Identify which cell holds the provided text, then report its [X, Y] central coordinate. 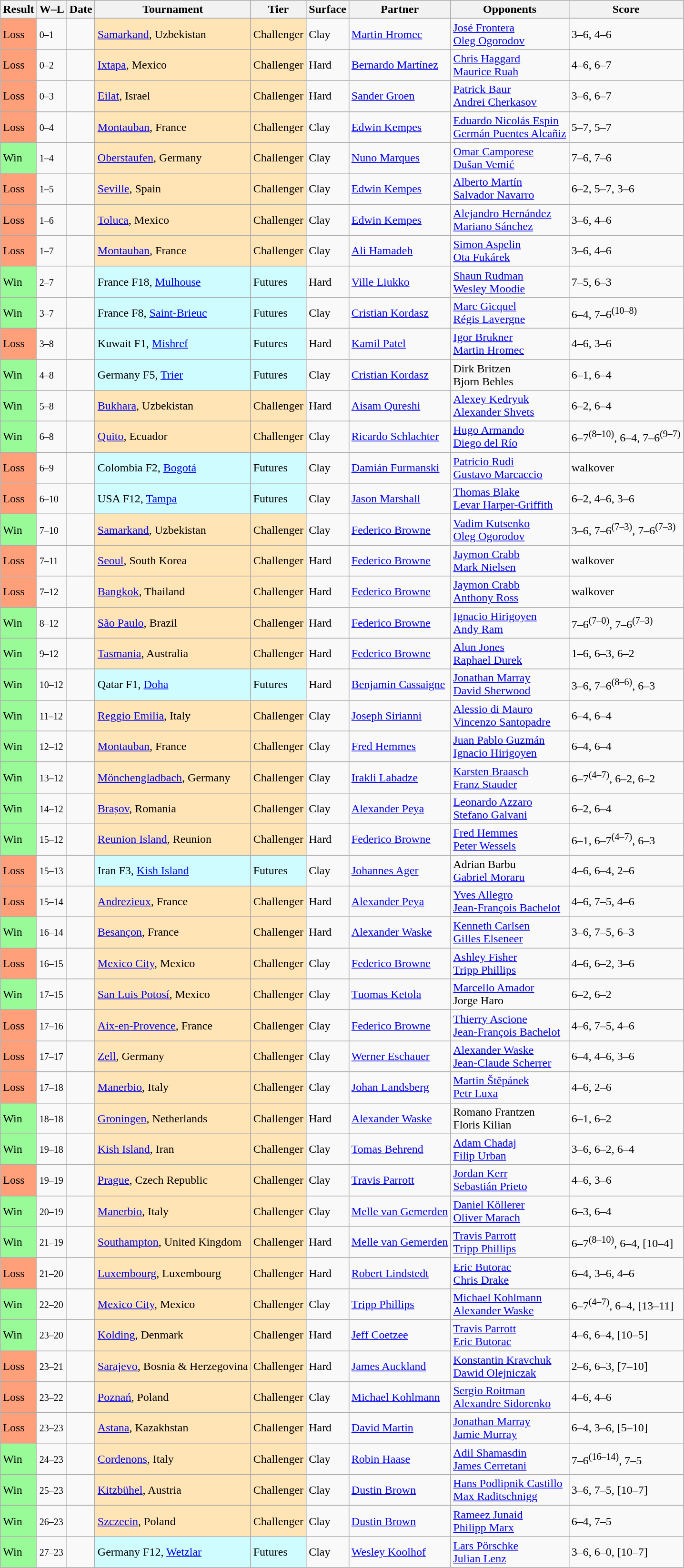
0–1 [51, 34]
Partner [400, 10]
Bangkok, Thailand [172, 591]
Quito, Ecuador [172, 437]
Kuwait F1, Mishref [172, 344]
Tuomas Ketola [400, 994]
3–6, 6–0, [10–7] [626, 1552]
6–1, 6–7(4–7), 6–3 [626, 839]
4–6, 6–7 [626, 65]
17–15 [51, 994]
4–8 [51, 374]
Alun Jones Raphael Durek [510, 653]
6–10 [51, 499]
22–20 [51, 1304]
1–6, 6–3, 6–2 [626, 653]
Martin Hromec [400, 34]
James Auckland [400, 1366]
11–12 [51, 715]
Thierry Ascione Jean-François Bachelot [510, 1026]
3–6, 7–5, [10–7] [626, 1490]
Joseph Sirianni [400, 715]
Adam Chadaj Filip Urban [510, 1149]
Fred Hemmes Peter Wessels [510, 839]
4–6, 6–4, [10–5] [626, 1335]
Sander Groen [400, 96]
5–7, 5–7 [626, 127]
W–L [51, 10]
6–7(8–10), 6–4, [10–4] [626, 1242]
Michael Kohlmann [400, 1397]
Jeff Coetzee [400, 1335]
Daniel Köllerer Oliver Marach [510, 1211]
14–12 [51, 809]
Germany F5, Trier [172, 374]
Aix-en-Provence, France [172, 1026]
Jaymon Crabb Anthony Ross [510, 591]
4–6, 6–4, 2–6 [626, 870]
São Paulo, Brazil [172, 623]
Travis Parrott [400, 1180]
Mönchengladbach, Germany [172, 777]
Chris Haggard Maurice Ruah [510, 65]
6–4, 3–6, 4–6 [626, 1273]
Shaun Rudman Wesley Moodie [510, 282]
Poznań, Poland [172, 1397]
Iran F3, Kish Island [172, 870]
Seoul, South Korea [172, 561]
Karsten Braasch Franz Stauder [510, 777]
0–4 [51, 127]
Seville, Spain [172, 189]
4–6, 4–6 [626, 1397]
Aisam Qureshi [400, 406]
Jaymon Crabb Mark Nielsen [510, 561]
Tripp Phillips [400, 1304]
Szczecin, Poland [172, 1521]
Alessio di Mauro Vincenzo Santopadre [510, 715]
6–2, 6–2 [626, 994]
Tournament [172, 10]
6–2, 4–6, 3–6 [626, 499]
Rameez Junaid Philipp Marx [510, 1521]
15–12 [51, 839]
Eduardo Nicolás Espin Germán Puentes Alcañiz [510, 127]
Hans Podlipnik Castillo Max Raditschnigg [510, 1490]
Date [81, 10]
Ashley Fisher Tripp Phillips [510, 964]
Jason Marshall [400, 499]
Sergio Roitman Alexandre Sidorenko [510, 1397]
21–19 [51, 1242]
Alexey Kedryuk Alexander Shvets [510, 406]
Jonathan Marray David Sherwood [510, 685]
Patrick Baur Andrei Cherkasov [510, 96]
Kitzbühel, Austria [172, 1490]
Oberstaufen, Germany [172, 158]
Andrezieux, France [172, 902]
Zell, Germany [172, 1056]
Besançon, France [172, 932]
17–18 [51, 1088]
7–6(16–14), 7–5 [626, 1459]
3–6, 6–7 [626, 96]
Robert Lindstedt [400, 1273]
Jonathan Marray Jamie Murray [510, 1428]
Damián Furmanski [400, 468]
0–2 [51, 65]
Southampton, United Kingdom [172, 1242]
10–12 [51, 685]
France F18, Mulhouse [172, 282]
3–6, 7–5, 6–3 [626, 932]
Jordan Kerr Sebastián Prieto [510, 1180]
17–16 [51, 1026]
Reggio Emilia, Italy [172, 715]
Bernardo Martínez [400, 65]
17–17 [51, 1056]
Opponents [510, 10]
6–2, 5–7, 3–6 [626, 189]
Travis Parrott Eric Butorac [510, 1335]
6–7(4–7), 6–4, [13–11] [626, 1304]
Alejandro Hernández Mariano Sánchez [510, 220]
1–6 [51, 220]
Hugo Armando Diego del Río [510, 437]
6–8 [51, 437]
3–6, 7–6(8–6), 6–3 [626, 685]
Ixtapa, Mexico [172, 65]
6–7(4–7), 6–2, 6–2 [626, 777]
7–12 [51, 591]
Surface [328, 10]
7–5, 6–3 [626, 282]
Benjamin Cassaigne [400, 685]
18–18 [51, 1118]
France F8, Saint-Brieuc [172, 312]
Robin Haase [400, 1459]
Result [19, 10]
6–4, 3–6, [5–10] [626, 1428]
23–21 [51, 1366]
San Luis Potosí, Mexico [172, 994]
David Martin [400, 1428]
Adrian Barbu Gabriel Moraru [510, 870]
23–20 [51, 1335]
3–6, 7–6(7–3), 7–6(7–3) [626, 529]
Germany F12, Wetzlar [172, 1552]
5–8 [51, 406]
Tier [278, 10]
16–15 [51, 964]
27–23 [51, 1552]
6–1, 6–2 [626, 1118]
Igor Brukner Martin Hromec [510, 344]
Ignacio Hirigoyen Andy Ram [510, 623]
Simon Aspelin Ota Fukárek [510, 250]
Score [626, 10]
6–7(8–10), 6–4, 7–6(9–7) [626, 437]
7–6, 7–6 [626, 158]
Johannes Ager [400, 870]
6–1, 6–4 [626, 374]
Vadim Kutsenko Oleg Ogorodov [510, 529]
3–7 [51, 312]
Dirk Britzen Bjorn Behles [510, 374]
25–23 [51, 1490]
1–5 [51, 189]
Reunion Island, Reunion [172, 839]
Fred Hemmes [400, 747]
Qatar F1, Doha [172, 685]
Marcello Amador Jorge Haro [510, 994]
24–23 [51, 1459]
Leonardo Azzaro Stefano Galvani [510, 809]
Michael Kohlmann Alexander Waske [510, 1304]
Kamil Patel [400, 344]
2–7 [51, 282]
7–6(7–0), 7–6(7–3) [626, 623]
Tomas Behrend [400, 1149]
Sarajevo, Bosnia & Herzegovina [172, 1366]
Tasmania, Australia [172, 653]
Irakli Labadze [400, 777]
Thomas Blake Levar Harper-Griffith [510, 499]
2–6, 6–3, [7–10] [626, 1366]
Adil Shamasdin James Cerretani [510, 1459]
7–10 [51, 529]
Bukhara, Uzbekistan [172, 406]
21–20 [51, 1273]
19–18 [51, 1149]
3–6, 6–2, 6–4 [626, 1149]
15–13 [51, 870]
Marc Gicquel Régis Lavergne [510, 312]
19–19 [51, 1180]
Omar Camporese Dušan Vemić [510, 158]
9–12 [51, 653]
20–19 [51, 1211]
Kolding, Denmark [172, 1335]
0–3 [51, 96]
Brașov, Romania [172, 809]
8–12 [51, 623]
Martin Štěpánek Petr Luxa [510, 1088]
Ali Hamadeh [400, 250]
Eilat, Israel [172, 96]
Patricio Rudi Gustavo Marcaccio [510, 468]
Romano Frantzen Floris Kilian [510, 1118]
4–6, 6–2, 3–6 [626, 964]
Nuno Marques [400, 158]
Luxembourg, Luxembourg [172, 1273]
6–4, 7–6(10–8) [626, 312]
6–4, 4–6, 3–6 [626, 1056]
Cordenons, Italy [172, 1459]
6–4, 7–5 [626, 1521]
13–12 [51, 777]
23–23 [51, 1428]
6–9 [51, 468]
1–4 [51, 158]
Prague, Czech Republic [172, 1180]
Konstantin Kravchuk Dawid Olejniczak [510, 1366]
3–8 [51, 344]
Yves Allegro Jean-François Bachelot [510, 902]
Eric Butorac Chris Drake [510, 1273]
6–3, 6–4 [626, 1211]
Werner Eschauer [400, 1056]
USA F12, Tampa [172, 499]
Alexander Waske Jean-Claude Scherrer [510, 1056]
7–11 [51, 561]
Ricardo Schlachter [400, 437]
15–14 [51, 902]
Groningen, Netherlands [172, 1118]
Lars Pörschke Julian Lenz [510, 1552]
26–23 [51, 1521]
1–7 [51, 250]
23–22 [51, 1397]
José Frontera Oleg Ogorodov [510, 34]
Toluca, Mexico [172, 220]
4–6, 2–6 [626, 1088]
Astana, Kazakhstan [172, 1428]
Travis Parrott Tripp Phillips [510, 1242]
16–14 [51, 932]
Johan Landsberg [400, 1088]
Alberto Martín Salvador Navarro [510, 189]
Ville Liukko [400, 282]
Colombia F2, Bogotá [172, 468]
12–12 [51, 747]
Juan Pablo Guzmán Ignacio Hirigoyen [510, 747]
Kenneth Carlsen Gilles Elseneer [510, 932]
Wesley Koolhof [400, 1552]
Kish Island, Iran [172, 1149]
